Detect which cell encompasses the target text, then output its [X, Y] center coordinate. 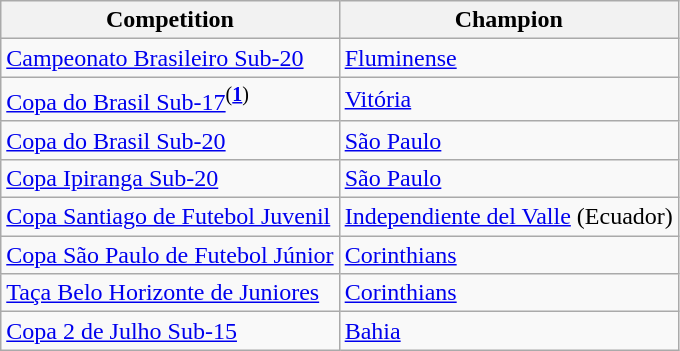
Competition [170, 20]
Champion [508, 20]
Vitória [508, 100]
Copa Santiago de Futebol Juvenil [170, 217]
Independiente del Valle (Ecuador) [508, 217]
Bahia [508, 331]
Copa do Brasil Sub-17(1) [170, 100]
Campeonato Brasileiro Sub-20 [170, 58]
Fluminense [508, 58]
Taça Belo Horizonte de Juniores [170, 293]
Copa do Brasil Sub-20 [170, 140]
Copa São Paulo de Futebol Júnior [170, 255]
Copa Ipiranga Sub-20 [170, 178]
Copa 2 de Julho Sub-15 [170, 331]
